From the cell containing the given text, extract its center point as [x, y] coordinate. 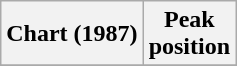
Peakposition [189, 34]
Chart (1987) [72, 34]
